Find where the given text appears and provide that cell's center as [x, y] coordinate. 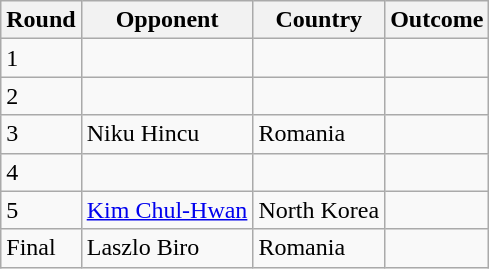
1 [41, 58]
Outcome [437, 20]
4 [41, 172]
Round [41, 20]
3 [41, 134]
5 [41, 210]
Final [41, 248]
Kim Chul-Hwan [167, 210]
2 [41, 96]
North Korea [319, 210]
Country [319, 20]
Niku Hincu [167, 134]
Opponent [167, 20]
Laszlo Biro [167, 248]
